Provide the [x, y] coordinate of the cell's center where the given text is located.  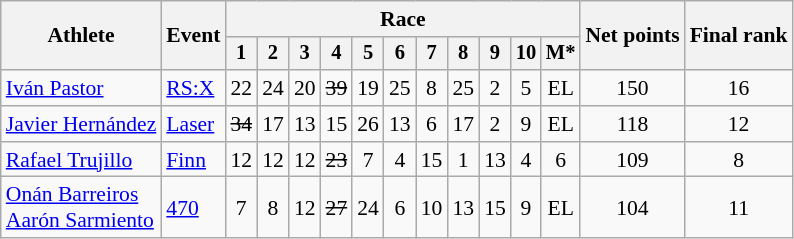
20 [305, 88]
26 [368, 124]
Onán BarreirosAarón Sarmiento [82, 208]
Athlete [82, 36]
470 [193, 208]
Finn [193, 160]
3 [305, 54]
39 [337, 88]
104 [632, 208]
Javier Hernández [82, 124]
Laser [193, 124]
Final rank [739, 36]
118 [632, 124]
Iván Pastor [82, 88]
RS:X [193, 88]
23 [337, 160]
11 [739, 208]
16 [739, 88]
Net points [632, 36]
19 [368, 88]
27 [337, 208]
150 [632, 88]
M* [560, 54]
34 [241, 124]
Race [402, 19]
Rafael Trujillo [82, 160]
22 [241, 88]
109 [632, 160]
Event [193, 36]
